Locate the cell with the specified text and output its [x, y] center coordinate. 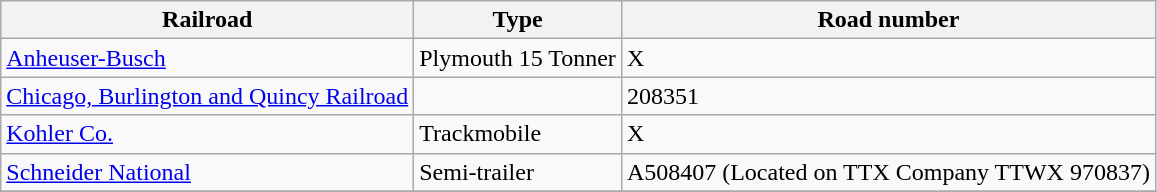
Schneider National [208, 172]
Anheuser-Busch [208, 58]
Chicago, Burlington and Quincy Railroad [208, 96]
A508407 (Located on TTX Company TTWX 970837) [888, 172]
Kohler Co. [208, 134]
Trackmobile [518, 134]
208351 [888, 96]
Road number [888, 20]
Semi-trailer [518, 172]
Railroad [208, 20]
Plymouth 15 Tonner [518, 58]
Type [518, 20]
